Determine the [x, y] coordinate at the center of the cell enclosing the given text.  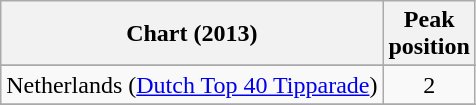
Netherlands (Dutch Top 40 Tipparade) [192, 85]
Peakposition [429, 34]
2 [429, 85]
Chart (2013) [192, 34]
